Find where the given text appears and provide that cell's center as (X, Y) coordinate. 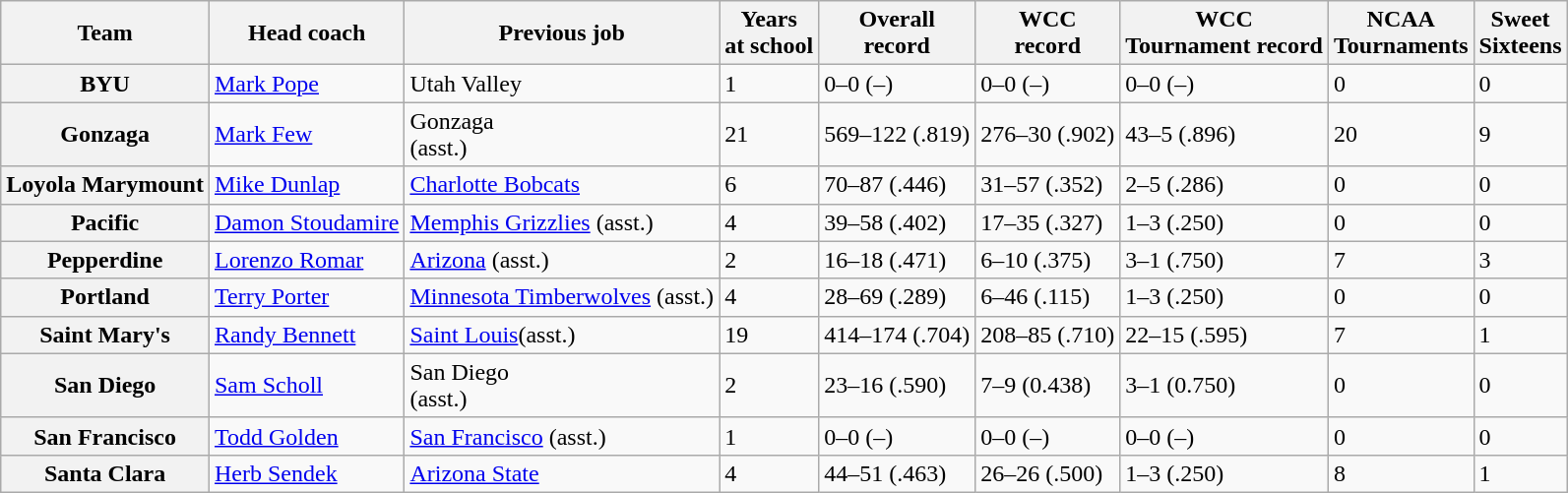
70–87 (.446) (898, 185)
Pacific (105, 222)
208–85 (.710) (1047, 335)
WCCrecord (1047, 33)
Mark Few (306, 134)
19 (770, 335)
43–5 (.896) (1224, 134)
414–174 (.704) (898, 335)
Terry Porter (306, 297)
Saint Mary's (105, 335)
276–30 (.902) (1047, 134)
SweetSixteens (1520, 33)
Sam Scholl (306, 386)
Gonzaga (105, 134)
3–1 (0.750) (1224, 386)
Charlotte Bobcats (562, 185)
Yearsat school (770, 33)
Arizona (asst.) (562, 260)
Team (105, 33)
26–26 (.500) (1047, 473)
Minnesota Timberwolves (asst.) (562, 297)
17–35 (.327) (1047, 222)
Mark Pope (306, 84)
21 (770, 134)
3 (1520, 260)
8 (1401, 473)
Portland (105, 297)
7–9 (0.438) (1047, 386)
9 (1520, 134)
BYU (105, 84)
6 (770, 185)
23–16 (.590) (898, 386)
Gonzaga(asst.) (562, 134)
6–46 (.115) (1047, 297)
6–10 (.375) (1047, 260)
Mike Dunlap (306, 185)
Arizona State (562, 473)
Overallrecord (898, 33)
Saint Louis(asst.) (562, 335)
San Francisco (105, 436)
Head coach (306, 33)
Randy Bennett (306, 335)
20 (1401, 134)
39–58 (.402) (898, 222)
Utah Valley (562, 84)
Damon Stoudamire (306, 222)
569–122 (.819) (898, 134)
28–69 (.289) (898, 297)
Lorenzo Romar (306, 260)
3–1 (.750) (1224, 260)
44–51 (.463) (898, 473)
Memphis Grizzlies (asst.) (562, 222)
Previous job (562, 33)
NCAATournaments (1401, 33)
San Diego(asst.) (562, 386)
16–18 (.471) (898, 260)
Santa Clara (105, 473)
Todd Golden (306, 436)
WCCTournament record (1224, 33)
Pepperdine (105, 260)
2–5 (.286) (1224, 185)
Loyola Marymount (105, 185)
31–57 (.352) (1047, 185)
San Francisco (asst.) (562, 436)
Herb Sendek (306, 473)
San Diego (105, 386)
22–15 (.595) (1224, 335)
